Pinpoint the cell where the given text exists, returning its (x, y) midpoint coordinate. 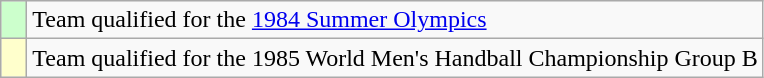
Team qualified for the 1985 World Men's Handball Championship Group B (396, 58)
Team qualified for the 1984 Summer Olympics (396, 20)
